Return the (x, y) coordinate for the center point of the cell that contains the specified text.  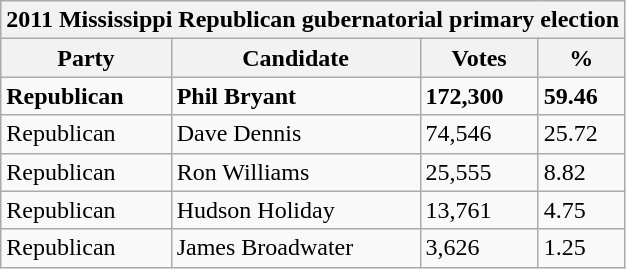
Phil Bryant (296, 96)
2011 Mississippi Republican gubernatorial primary election (313, 20)
Candidate (296, 58)
Votes (479, 58)
Hudson Holiday (296, 210)
74,546 (479, 134)
Ron Williams (296, 172)
172,300 (479, 96)
59.46 (581, 96)
Party (86, 58)
3,626 (479, 248)
James Broadwater (296, 248)
% (581, 58)
1.25 (581, 248)
4.75 (581, 210)
25,555 (479, 172)
25.72 (581, 134)
13,761 (479, 210)
Dave Dennis (296, 134)
8.82 (581, 172)
